Search for the cell housing the specified text and yield its [X, Y] center coordinate. 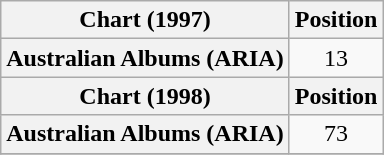
Chart (1997) [145, 20]
13 [336, 58]
73 [336, 134]
Chart (1998) [145, 96]
